Return the [x, y] coordinate for the center point of the cell that contains the specified text.  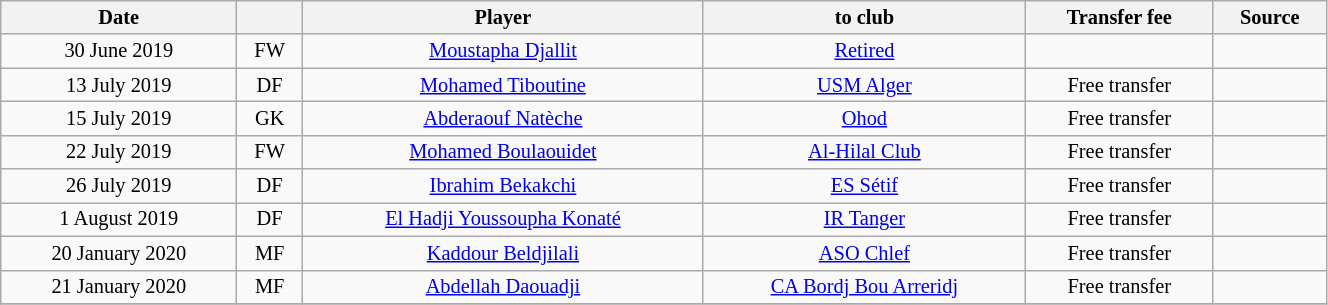
ASO Chlef [864, 253]
Al-Hilal Club [864, 152]
Retired [864, 51]
ES Sétif [864, 186]
22 July 2019 [119, 152]
Date [119, 17]
15 July 2019 [119, 118]
Ibrahim Bekakchi [504, 186]
Source [1270, 17]
Kaddour Beldjilali [504, 253]
to club [864, 17]
21 January 2020 [119, 287]
CA Bordj Bou Arreridj [864, 287]
Moustapha Djallit [504, 51]
Mohamed Boulaouidet [504, 152]
Transfer fee [1120, 17]
20 January 2020 [119, 253]
1 August 2019 [119, 219]
Abdellah Daouadji [504, 287]
USM Alger [864, 85]
26 July 2019 [119, 186]
30 June 2019 [119, 51]
El Hadji Youssoupha Konaté [504, 219]
Player [504, 17]
GK [270, 118]
13 July 2019 [119, 85]
Mohamed Tiboutine [504, 85]
Abderaouf Natèche [504, 118]
Ohod [864, 118]
IR Tanger [864, 219]
